Extract the [x, y] coordinate from the center of the cell holding the provided text.  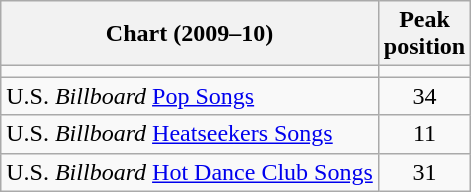
11 [424, 134]
Peakposition [424, 34]
31 [424, 172]
34 [424, 96]
Chart (2009–10) [190, 34]
U.S. Billboard Heatseekers Songs [190, 134]
U.S. Billboard Hot Dance Club Songs [190, 172]
U.S. Billboard Pop Songs [190, 96]
